Scan for the cell matching the given text and deliver its (X, Y) coordinate at center. 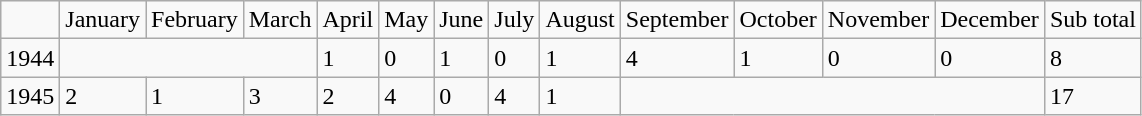
1944 (30, 58)
1945 (30, 96)
March (280, 20)
July (514, 20)
February (195, 20)
October (778, 20)
April (348, 20)
June (462, 20)
December (990, 20)
May (406, 20)
January (103, 20)
Sub total (1092, 20)
September (677, 20)
8 (1092, 58)
17 (1092, 96)
August (580, 20)
3 (280, 96)
November (878, 20)
